Return (x, y) of the center of cell containing provided text 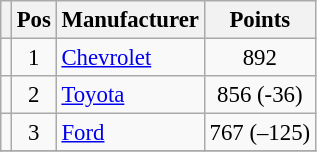
856 (-36) (260, 95)
Toyota (130, 95)
Manufacturer (130, 20)
767 (–125) (260, 133)
2 (34, 95)
1 (34, 58)
Pos (34, 20)
892 (260, 58)
3 (34, 133)
Points (260, 20)
Chevrolet (130, 58)
Ford (130, 133)
